Return [X, Y] of the center of cell containing provided text 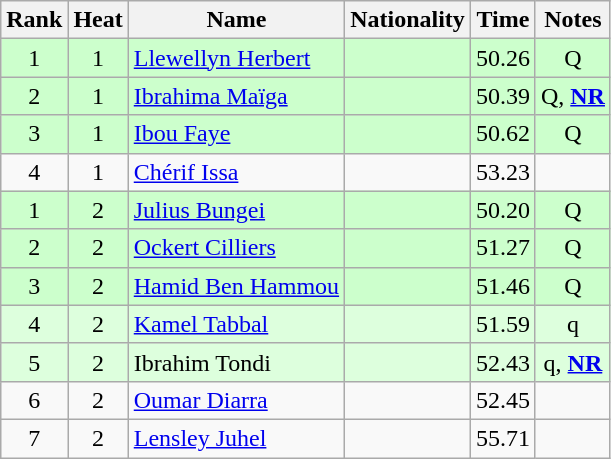
51.27 [502, 248]
5 [34, 362]
Ibou Faye [236, 134]
Name [236, 20]
50.20 [502, 210]
Lensley Juhel [236, 438]
51.59 [502, 324]
Ockert Cilliers [236, 248]
Heat [98, 20]
Notes [572, 20]
q, NR [572, 362]
Nationality [408, 20]
Time [502, 20]
52.45 [502, 400]
6 [34, 400]
Julius Bungei [236, 210]
50.26 [502, 58]
51.46 [502, 286]
7 [34, 438]
Q, NR [572, 96]
q [572, 324]
50.39 [502, 96]
Ibrahim Tondi [236, 362]
53.23 [502, 172]
Oumar Diarra [236, 400]
Rank [34, 20]
55.71 [502, 438]
Kamel Tabbal [236, 324]
50.62 [502, 134]
Chérif Issa [236, 172]
52.43 [502, 362]
Ibrahima Maïga [236, 96]
Hamid Ben Hammou [236, 286]
Llewellyn Herbert [236, 58]
